Locate the cell with the specified text and output its (X, Y) center coordinate. 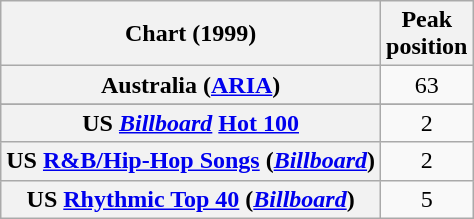
Chart (1999) (191, 34)
US Rhythmic Top 40 (Billboard) (191, 199)
US R&B/Hip-Hop Songs (Billboard) (191, 161)
5 (427, 199)
Australia (ARIA) (191, 85)
63 (427, 85)
US Billboard Hot 100 (191, 123)
Peakposition (427, 34)
